Find where the given text appears and provide that cell's center as [X, Y] coordinate. 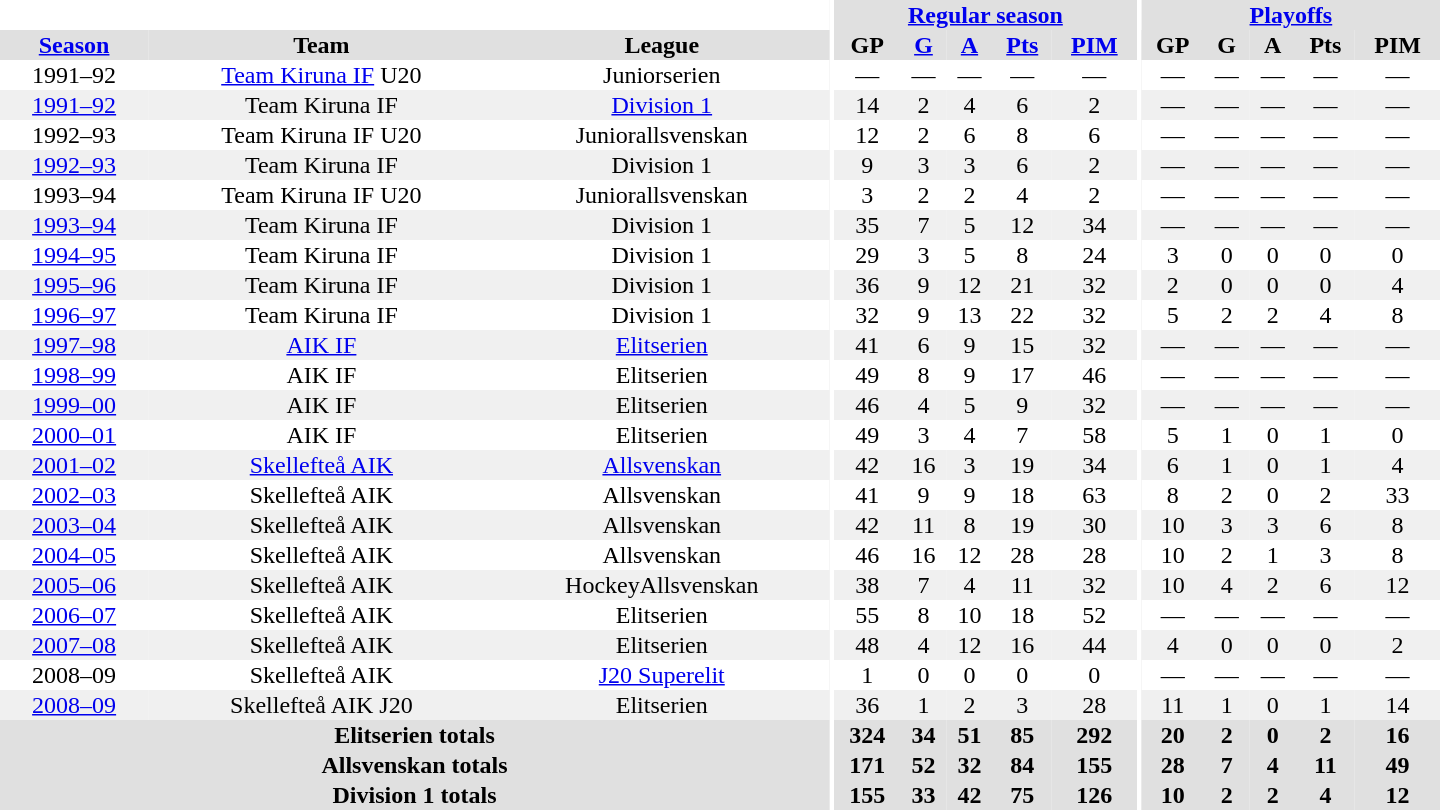
51 [969, 735]
1996–97 [74, 315]
Elitserien totals [414, 735]
21 [1022, 285]
Division 1 totals [414, 795]
2005–06 [74, 585]
126 [1094, 795]
1995–96 [74, 285]
38 [867, 585]
29 [867, 255]
30 [1094, 525]
20 [1173, 735]
2002–03 [74, 495]
24 [1094, 255]
1999–00 [74, 405]
171 [867, 765]
15 [1022, 345]
Allsvenskan totals [414, 765]
1994–95 [74, 255]
Juniorserien [662, 75]
Season [74, 45]
44 [1094, 645]
2006–07 [74, 615]
35 [867, 225]
Regular season [986, 15]
HockeyAllsvenskan [662, 585]
2000–01 [74, 435]
85 [1022, 735]
75 [1022, 795]
13 [969, 315]
Playoffs [1291, 15]
63 [1094, 495]
2004–05 [74, 555]
22 [1022, 315]
J20 Superelit [662, 675]
1998–99 [74, 375]
84 [1022, 765]
2001–02 [74, 465]
58 [1094, 435]
55 [867, 615]
2003–04 [74, 525]
Skellefteå AIK J20 [321, 705]
324 [867, 735]
2007–08 [74, 645]
1997–98 [74, 345]
Team [321, 45]
League [662, 45]
17 [1022, 375]
48 [867, 645]
292 [1094, 735]
